Provide the (x, y) coordinate of the cell's center where the given text is located.  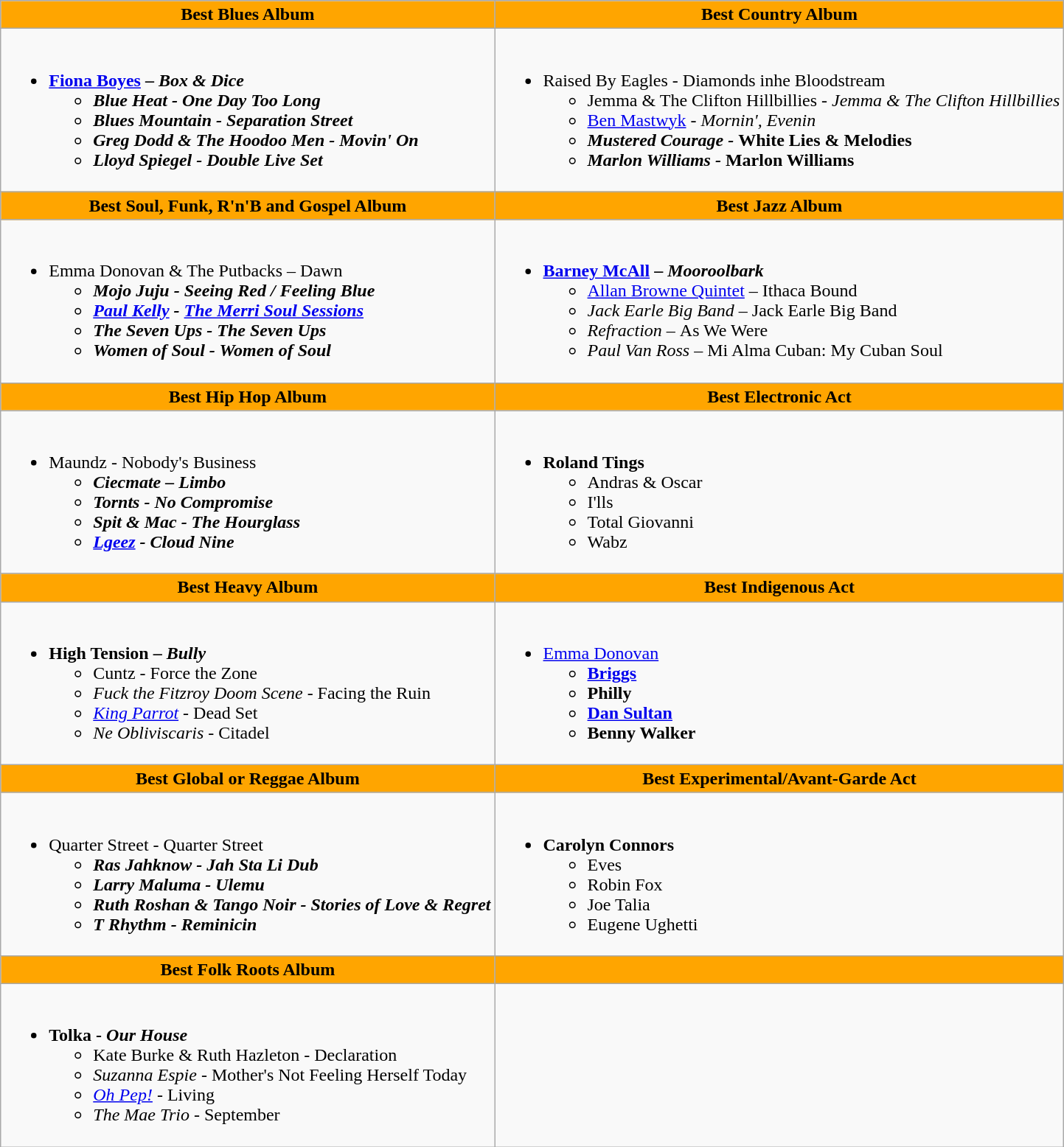
Maundz - Nobody's BusinessCiecmate – LimboTornts - No CompromiseSpit & Mac - The HourglassLgeez - Cloud Nine (248, 492)
Best Hip Hop Album (248, 397)
Best Experimental/Avant-Garde Act (779, 778)
Best Jazz Album (779, 206)
Best Global or Reggae Album (248, 778)
Best Folk Roots Album (248, 969)
Emma DonovanBriggsPhillyDan SultanBenny Walker (779, 683)
Tolka - Our HouseKate Burke & Ruth Hazleton - DeclarationSuzanna Espie - Mother's Not Feeling Herself TodayOh Pep! - LivingThe Mae Trio - September (248, 1064)
Best Indigenous Act (779, 588)
Roland TingsAndras & OscarI'llsTotal GiovanniWabz (779, 492)
Best Electronic Act (779, 397)
Best Country Album (779, 15)
Best Blues Album (248, 15)
Best Heavy Album (248, 588)
Carolyn ConnorsEvesRobin FoxJoe TaliaEugene Ughetti (779, 874)
High Tension – BullyCuntz - Force the ZoneFuck the Fitzroy Doom Scene - Facing the RuinKing Parrot - Dead SetNe Obliviscaris - Citadel (248, 683)
Best Soul, Funk, R'n'B and Gospel Album (248, 206)
